Locate the cell with the specified text and output its (x, y) center coordinate. 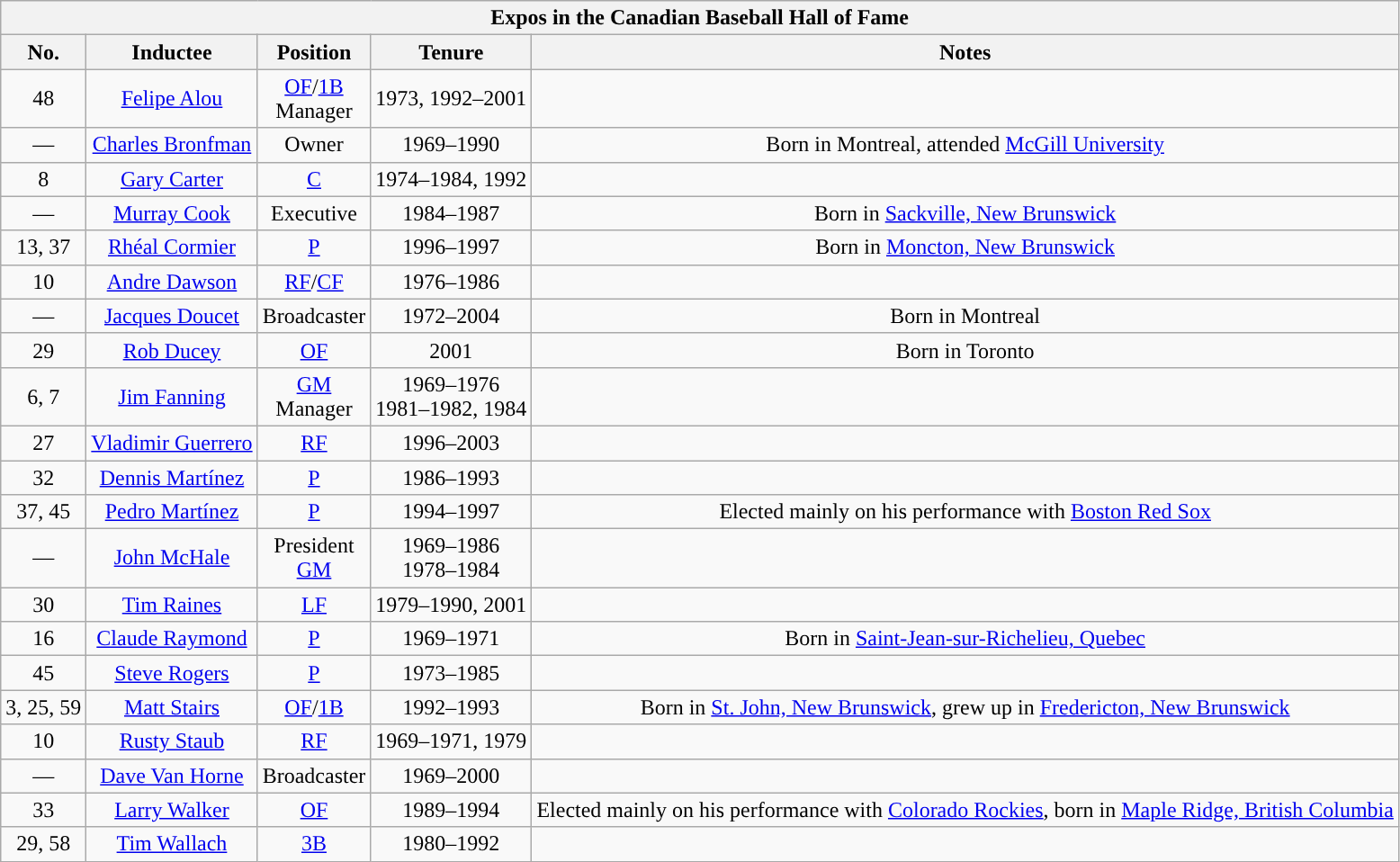
Born in Sackville, New Brunswick (965, 213)
1969–1971, 1979 (452, 741)
48 (43, 99)
1969–2000 (452, 776)
GMManager (314, 396)
Born in St. John, New Brunswick, grew up in Fredericton, New Brunswick (965, 707)
Rusty Staub (172, 741)
Charles Bronfman (172, 145)
PresidentGM (314, 558)
Tim Wallach (172, 844)
1969–1971 (452, 639)
Steve Rogers (172, 673)
1969–19761981–1982, 1984 (452, 396)
Born in Saint-Jean-sur-Richelieu, Quebec (965, 639)
1986–1993 (452, 478)
Born in Moncton, New Brunswick (965, 247)
OF/1BManager (314, 99)
1980–1992 (452, 844)
1969–1990 (452, 145)
45 (43, 673)
6, 7 (43, 396)
1996–1997 (452, 247)
1994–1997 (452, 512)
Dennis Martínez (172, 478)
8 (43, 179)
Executive (314, 213)
1973, 1992–2001 (452, 99)
1979–1990, 2001 (452, 605)
Elected mainly on his performance with Colorado Rockies, born in Maple Ridge, British Columbia (965, 810)
Andre Dawson (172, 282)
Born in Montreal (965, 316)
OF/1B (314, 707)
No. (43, 52)
16 (43, 639)
Inductee (172, 52)
1989–1994 (452, 810)
C (314, 179)
Born in Montreal, attended McGill University (965, 145)
37, 45 (43, 512)
Born in Toronto (965, 350)
Expos in the Canadian Baseball Hall of Fame (700, 18)
Gary Carter (172, 179)
2001 (452, 350)
Rhéal Cormier (172, 247)
1969–19861978–1984 (452, 558)
1984–1987 (452, 213)
Rob Ducey (172, 350)
Notes (965, 52)
Claude Raymond (172, 639)
Vladimir Guerrero (172, 443)
29, 58 (43, 844)
Elected mainly on his performance with Boston Red Sox (965, 512)
1992–1993 (452, 707)
3, 25, 59 (43, 707)
Larry Walker (172, 810)
Dave Van Horne (172, 776)
33 (43, 810)
Pedro Martínez (172, 512)
32 (43, 478)
29 (43, 350)
Matt Stairs (172, 707)
3B (314, 844)
Tenure (452, 52)
Owner (314, 145)
Tim Raines (172, 605)
1974–1984, 1992 (452, 179)
1973–1985 (452, 673)
27 (43, 443)
John McHale (172, 558)
Position (314, 52)
1972–2004 (452, 316)
Murray Cook (172, 213)
30 (43, 605)
Jim Fanning (172, 396)
1996–2003 (452, 443)
13, 37 (43, 247)
Felipe Alou (172, 99)
RF/CF (314, 282)
Jacques Doucet (172, 316)
1976–1986 (452, 282)
LF (314, 605)
